Search for the cell housing the specified text and yield its [X, Y] center coordinate. 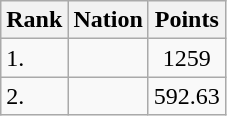
592.63 [186, 96]
2. [34, 96]
1259 [186, 58]
Nation [108, 20]
1. [34, 58]
Rank [34, 20]
Points [186, 20]
